Identify which cell holds the provided text, then report its [x, y] central coordinate. 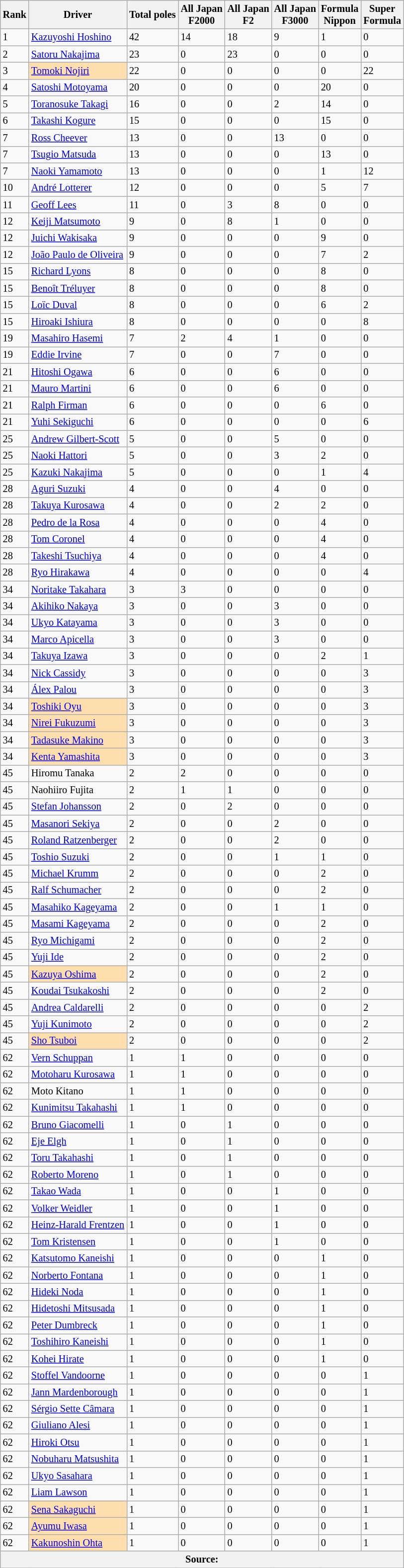
Michael Krumm [78, 874]
Kazuya Oshima [78, 974]
Satoshi Motoyama [78, 87]
Jann Mardenborough [78, 1392]
Tom Coronel [78, 539]
FormulaNippon [340, 14]
Total poles [153, 14]
Driver [78, 14]
Giuliano Alesi [78, 1425]
João Paulo de Oliveira [78, 255]
Loïc Duval [78, 305]
Masahiro Hasemi [78, 338]
10 [15, 188]
SuperFormula [382, 14]
Ryo Michigami [78, 940]
Marco Apicella [78, 640]
Yuhi Sekiguchi [78, 422]
Kakunoshin Ohta [78, 1543]
Toru Takahashi [78, 1158]
Peter Dumbreck [78, 1325]
Stoffel Vandoorne [78, 1375]
Naohiiro Fujita [78, 790]
Hiroaki Ishiura [78, 322]
Moto Kitano [78, 1091]
Noritake Takahara [78, 589]
Tom Kristensen [78, 1241]
Satoru Nakajima [78, 54]
André Lotterer [78, 188]
Vern Schuppan [78, 1058]
Toshihiro Kaneishi [78, 1342]
Kazuki Nakajima [78, 472]
Naoki Yamamoto [78, 171]
Koudai Tsukakoshi [78, 990]
Liam Lawson [78, 1492]
Toshiki Oyu [78, 706]
Hideki Noda [78, 1292]
Sérgio Sette Câmara [78, 1409]
Masami Kageyama [78, 924]
Katsutomo Kaneishi [78, 1258]
Masanori Sekiya [78, 824]
Eddie Irvine [78, 355]
Kenta Yamashita [78, 756]
Yuji Kunimoto [78, 1024]
Bruno Giacomelli [78, 1125]
Aguri Suzuki [78, 489]
Juichi Wakisaka [78, 238]
Takao Wada [78, 1191]
Andrew Gilbert-Scott [78, 439]
Álex Palou [78, 690]
Kunimitsu Takahashi [78, 1108]
16 [153, 104]
Geoff Lees [78, 205]
Toranosuke Takagi [78, 104]
All JapanF2 [248, 14]
Kohei Hirate [78, 1359]
Ryo Hirakawa [78, 573]
Rank [15, 14]
Roland Ratzenberger [78, 840]
Hiroki Otsu [78, 1442]
Eje Elgh [78, 1141]
Motoharu Kurosawa [78, 1074]
Takashi Kogure [78, 121]
Tadasuke Makino [78, 740]
Stefan Johansson [78, 807]
Nirei Fukuzumi [78, 723]
Ross Cheever [78, 138]
Takuya Kurosawa [78, 505]
Ukyo Sasahara [78, 1476]
Sho Tsuboi [78, 1041]
Sena Sakaguchi [78, 1509]
Akihiko Nakaya [78, 606]
Roberto Moreno [78, 1175]
Ralph Firman [78, 405]
Kazuyoshi Hoshino [78, 37]
All JapanF3000 [295, 14]
18 [248, 37]
Andrea Caldarelli [78, 1007]
Hiromu Tanaka [78, 773]
Norberto Fontana [78, 1275]
Yuji Ide [78, 957]
42 [153, 37]
Nick Cassidy [78, 673]
Naoki Hattori [78, 455]
Heinz-Harald Frentzen [78, 1225]
Masahiko Kageyama [78, 907]
Toshio Suzuki [78, 857]
Volker Weidler [78, 1208]
Hidetoshi Mitsusada [78, 1309]
Keiji Matsumoto [78, 221]
Nobuharu Matsushita [78, 1459]
Ralf Schumacher [78, 890]
Tomoki Nojiri [78, 71]
Tsugio Matsuda [78, 155]
All JapanF2000 [202, 14]
Ayumu Iwasa [78, 1526]
Source: [202, 1560]
Richard Lyons [78, 271]
Hitoshi Ogawa [78, 372]
Takuya Izawa [78, 656]
Pedro de la Rosa [78, 522]
Takeshi Tsuchiya [78, 556]
Mauro Martini [78, 389]
Benoît Tréluyer [78, 288]
Ukyo Katayama [78, 623]
